For the text-containing cell, return its midpoint in [X, Y] coordinate format. 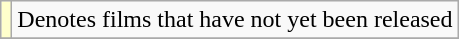
Denotes films that have not yet been released [235, 20]
